Capture the cell that displays the provided text and extract its (x, y) central coordinate. 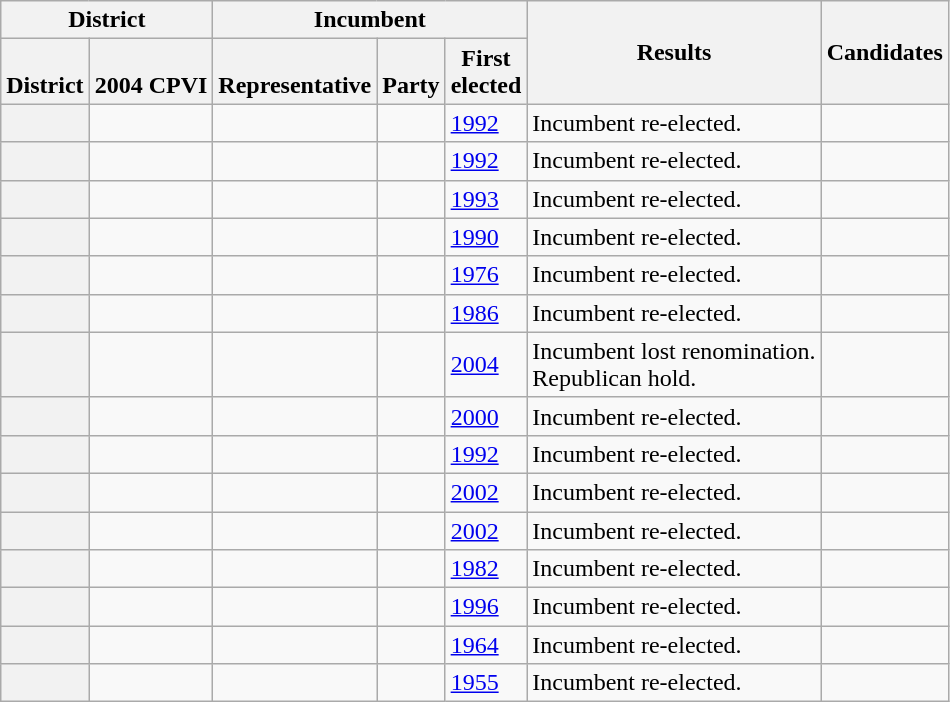
1996 (486, 607)
Firstelected (486, 72)
1976 (486, 275)
1990 (486, 237)
2004 CPVI (151, 72)
Party (411, 72)
Representative (295, 72)
1982 (486, 569)
Results (674, 52)
1955 (486, 683)
Incumbent (370, 20)
2000 (486, 416)
1993 (486, 199)
Incumbent lost renomination.Republican hold. (674, 364)
1986 (486, 313)
2004 (486, 364)
Candidates (884, 52)
1964 (486, 645)
